Extract the [X, Y] coordinate from the center of the cell holding the provided text.  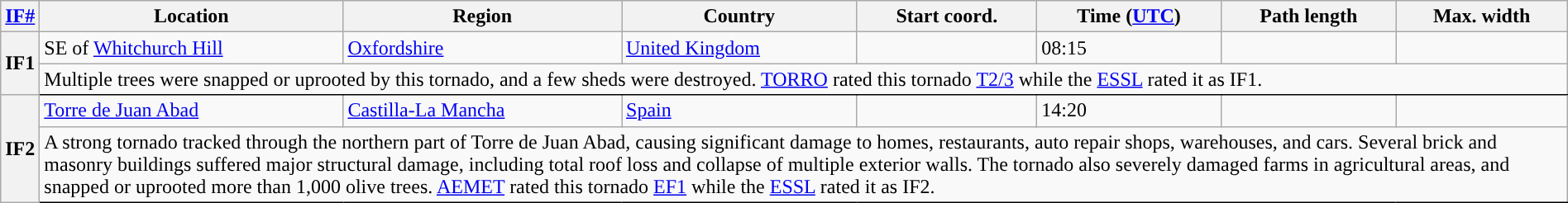
Spain [739, 111]
United Kingdom [739, 48]
Castilla-La Mancha [483, 111]
Time (UTC) [1130, 17]
IF2 [20, 149]
Max. width [1482, 17]
Path length [1308, 17]
Location [192, 17]
IF# [20, 17]
Country [739, 17]
14:20 [1130, 111]
Region [483, 17]
08:15 [1130, 48]
Torre de Juan Abad [192, 111]
SE of Whitchurch Hill [192, 48]
Oxfordshire [483, 48]
IF1 [20, 64]
Start coord. [947, 17]
